Output the (x, y) coordinate of the center of the cell containing the given text.  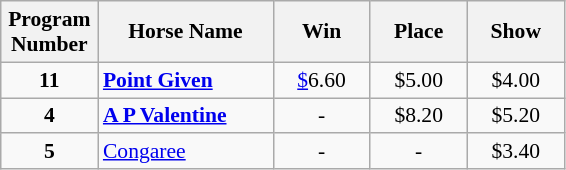
$8.20 (418, 116)
5 (50, 152)
$5.00 (418, 80)
Horse Name (186, 32)
$6.60 (322, 80)
11 (50, 80)
4 (50, 116)
$3.40 (516, 152)
Point Given (186, 80)
$5.20 (516, 116)
Show (516, 32)
Congaree (186, 152)
$4.00 (516, 80)
A P Valentine (186, 116)
Place (418, 32)
Win (322, 32)
Program Number (50, 32)
